Find where the given text appears and provide that cell's center as [X, Y] coordinate. 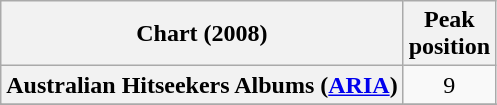
9 [449, 85]
Australian Hitseekers Albums (ARIA) [202, 85]
Chart (2008) [202, 34]
Peakposition [449, 34]
